Provide the (X, Y) coordinate of the cell's center where the given text is located.  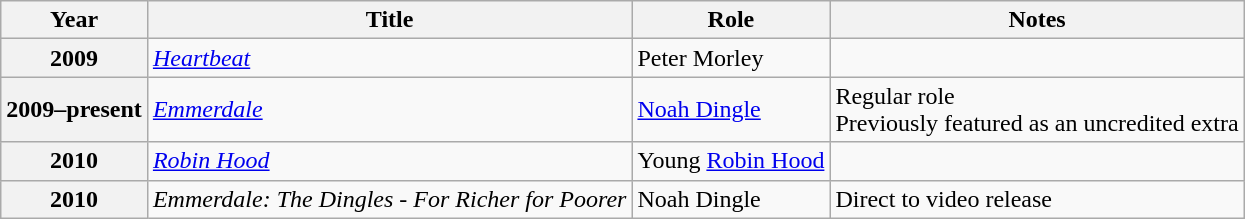
Year (74, 20)
Role (731, 20)
Robin Hood (390, 161)
Direct to video release (1037, 199)
2009 (74, 58)
Title (390, 20)
Regular role Previously featured as an uncredited extra (1037, 110)
2009–present (74, 110)
Heartbeat (390, 58)
Peter Morley (731, 58)
Emmerdale (390, 110)
Young Robin Hood (731, 161)
Emmerdale: The Dingles - For Richer for Poorer (390, 199)
Notes (1037, 20)
